Search for the cell housing the specified text and yield its [X, Y] center coordinate. 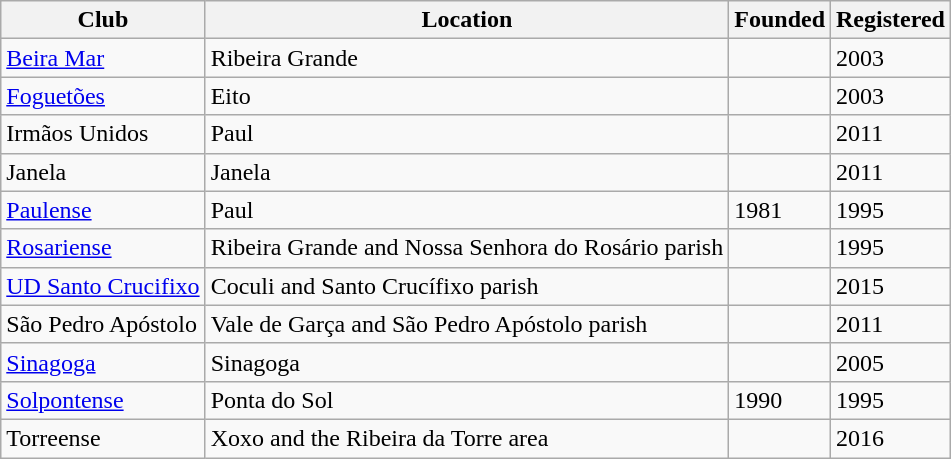
Foguetões [103, 96]
Founded [780, 20]
Xoxo and the Ribeira da Torre area [467, 438]
Club [103, 20]
Vale de Garça and São Pedro Apóstolo parish [467, 324]
Paulense [103, 210]
Torreense [103, 438]
Irmãos Unidos [103, 134]
Ribeira Grande [467, 58]
Ribeira Grande and Nossa Senhora do Rosário parish [467, 248]
Location [467, 20]
Coculi and Santo Crucífixo parish [467, 286]
São Pedro Apóstolo [103, 324]
Ponta do Sol [467, 400]
1981 [780, 210]
Beira Mar [103, 58]
Eito [467, 96]
Rosariense [103, 248]
Solpontense [103, 400]
2016 [891, 438]
Registered [891, 20]
2005 [891, 362]
1990 [780, 400]
2015 [891, 286]
UD Santo Crucifixo [103, 286]
